Return the (X, Y) coordinate for the center point of the cell that contains the specified text.  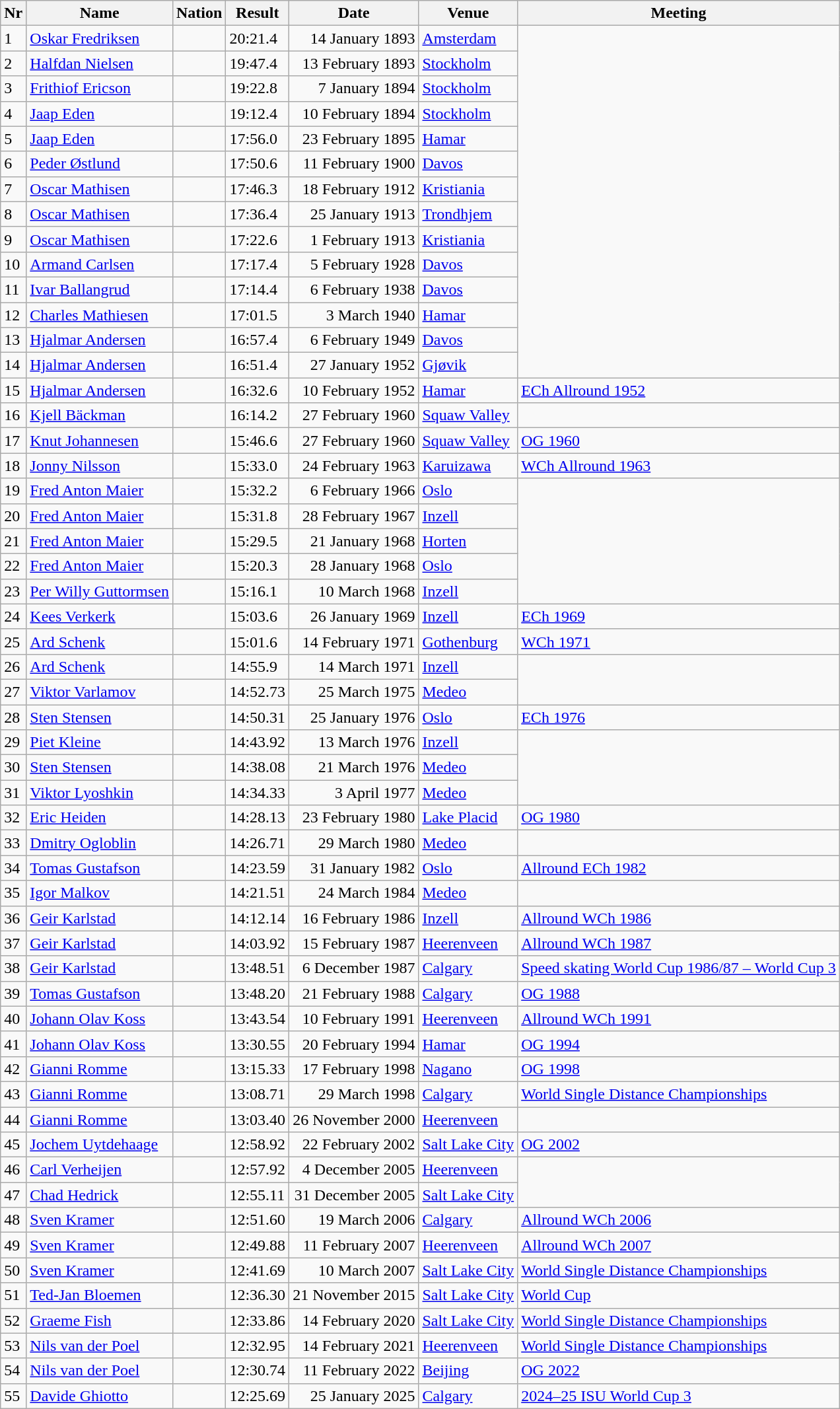
Allround ECh 1982 (679, 868)
29 (13, 742)
14:23.59 (258, 868)
15:32.2 (258, 491)
14:52.73 (258, 692)
12:33.86 (258, 1320)
Venue (468, 13)
26 (13, 667)
15 February 1987 (354, 943)
27 January 1952 (354, 365)
Amsterdam (468, 38)
Allround WCh 2006 (679, 1220)
12:36.30 (258, 1295)
23 February 1895 (354, 139)
7 January 1894 (354, 89)
Frithiof Ericson (100, 89)
Carl Verheijen (100, 1170)
22 (13, 566)
14:21.51 (258, 893)
16:32.6 (258, 390)
13:48.51 (258, 968)
35 (13, 893)
ECh 1976 (679, 717)
29 March 1980 (354, 843)
28 February 1967 (354, 516)
OG 2022 (679, 1371)
11 February 2007 (354, 1245)
25 January 1913 (354, 214)
Piet Kleine (100, 742)
46 (13, 1170)
26 January 1969 (354, 616)
21 February 1988 (354, 994)
11 (13, 289)
27 (13, 692)
17:50.6 (258, 164)
14:55.9 (258, 667)
13 (13, 340)
2024–25 ISU World Cup 3 (679, 1396)
44 (13, 1120)
9 (13, 239)
Jonny Nilsson (100, 466)
48 (13, 1220)
20 (13, 516)
6 December 1987 (354, 968)
Igor Malkov (100, 893)
17:36.4 (258, 214)
14:03.92 (258, 943)
Gothenburg (468, 641)
OG 1960 (679, 441)
6 February 1949 (354, 340)
11 February 1900 (354, 164)
20:21.4 (258, 38)
15:01.6 (258, 641)
World Cup (679, 1295)
34 (13, 868)
12:55.11 (258, 1195)
Beijing (468, 1371)
24 February 1963 (354, 466)
19:47.4 (258, 63)
19 (13, 491)
15:29.5 (258, 541)
Ted-Jan Bloemen (100, 1295)
18 (13, 466)
23 February 1980 (354, 818)
13:08.71 (258, 1094)
10 February 1991 (354, 1019)
1 (13, 38)
Viktor Varlamov (100, 692)
12:49.88 (258, 1245)
52 (13, 1320)
OG 2002 (679, 1145)
13:15.33 (258, 1069)
Allround WCh 1986 (679, 918)
13 March 1976 (354, 742)
40 (13, 1019)
51 (13, 1295)
12:32.95 (258, 1346)
Kjell Bäckman (100, 415)
17:46.3 (258, 189)
WCh 1971 (679, 641)
12:51.60 (258, 1220)
19:12.4 (258, 114)
36 (13, 918)
Nr (13, 13)
Meeting (679, 13)
Peder Østlund (100, 164)
Name (100, 13)
Dmitry Ogloblin (100, 843)
14:38.08 (258, 768)
14:43.92 (258, 742)
47 (13, 1195)
10 February 1894 (354, 114)
14 February 2020 (354, 1320)
Oskar Fredriksen (100, 38)
10 February 1952 (354, 390)
Result (258, 13)
13:03.40 (258, 1120)
Halfdan Nielsen (100, 63)
Eric Heiden (100, 818)
25 January 2025 (354, 1396)
14 (13, 365)
OG 1980 (679, 818)
14:50.31 (258, 717)
16:51.4 (258, 365)
Chad Hedrick (100, 1195)
4 (13, 114)
14:28.13 (258, 818)
OG 1998 (679, 1069)
Allround WCh 2007 (679, 1245)
38 (13, 968)
33 (13, 843)
Per Willy Guttormsen (100, 591)
24 (13, 616)
16:14.2 (258, 415)
19:22.8 (258, 89)
5 February 1928 (354, 264)
Trondhjem (468, 214)
14 February 1971 (354, 641)
28 (13, 717)
Jochem Uytdehaage (100, 1145)
WCh Allround 1963 (679, 466)
Graeme Fish (100, 1320)
12:30.74 (258, 1371)
15:20.3 (258, 566)
Viktor Lyoshkin (100, 793)
OG 1988 (679, 994)
13:30.55 (258, 1044)
29 March 1998 (354, 1094)
15:03.6 (258, 616)
3 March 1940 (354, 315)
24 March 1984 (354, 893)
Kees Verkerk (100, 616)
Knut Johannesen (100, 441)
3 (13, 89)
37 (13, 943)
12:41.69 (258, 1270)
Armand Carlsen (100, 264)
Karuizawa (468, 466)
10 March 1968 (354, 591)
31 December 2005 (354, 1195)
17 (13, 441)
16 February 1986 (354, 918)
15:16.1 (258, 591)
7 (13, 189)
16 (13, 415)
20 February 1994 (354, 1044)
14:12.14 (258, 918)
12 (13, 315)
8 (13, 214)
17:22.6 (258, 239)
Horten (468, 541)
55 (13, 1396)
13:43.54 (258, 1019)
17:56.0 (258, 139)
17 February 1998 (354, 1069)
12:57.92 (258, 1170)
5 (13, 139)
25 (13, 641)
16:57.4 (258, 340)
1 February 1913 (354, 239)
45 (13, 1145)
14:34.33 (258, 793)
3 April 1977 (354, 793)
26 November 2000 (354, 1120)
14 January 1893 (354, 38)
25 January 1976 (354, 717)
19 March 2006 (354, 1220)
6 February 1938 (354, 289)
15:33.0 (258, 466)
Date (354, 13)
50 (13, 1270)
53 (13, 1346)
21 November 2015 (354, 1295)
10 March 2007 (354, 1270)
28 January 1968 (354, 566)
18 February 1912 (354, 189)
Davide Ghiotto (100, 1396)
6 (13, 164)
39 (13, 994)
21 (13, 541)
ECh Allround 1952 (679, 390)
2 (13, 63)
13 February 1893 (354, 63)
10 (13, 264)
32 (13, 818)
31 January 1982 (354, 868)
Allround WCh 1991 (679, 1019)
Speed skating World Cup 1986/87 – World Cup 3 (679, 968)
25 March 1975 (354, 692)
6 February 1966 (354, 491)
14:26.71 (258, 843)
43 (13, 1094)
42 (13, 1069)
Nagano (468, 1069)
Lake Placid (468, 818)
14 March 1971 (354, 667)
17:17.4 (258, 264)
49 (13, 1245)
OG 1994 (679, 1044)
Gjøvik (468, 365)
17:14.4 (258, 289)
17:01.5 (258, 315)
Charles Mathiesen (100, 315)
14 February 2021 (354, 1346)
31 (13, 793)
41 (13, 1044)
15:46.6 (258, 441)
11 February 2022 (354, 1371)
4 December 2005 (354, 1170)
12:58.92 (258, 1145)
21 January 1968 (354, 541)
Allround WCh 1987 (679, 943)
21 March 1976 (354, 768)
15 (13, 390)
15:31.8 (258, 516)
23 (13, 591)
ECh 1969 (679, 616)
Ivar Ballangrud (100, 289)
12:25.69 (258, 1396)
30 (13, 768)
13:48.20 (258, 994)
22 February 2002 (354, 1145)
54 (13, 1371)
Nation (199, 13)
